Search for the cell housing the specified text and yield its [X, Y] center coordinate. 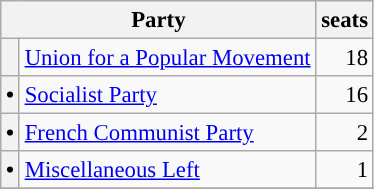
Socialist Party [168, 95]
1 [344, 170]
seats [344, 20]
18 [344, 58]
2 [344, 133]
Union for a Popular Movement [168, 58]
Miscellaneous Left [168, 170]
16 [344, 95]
French Communist Party [168, 133]
Party [158, 20]
